Capture the cell that displays the provided text and extract its (X, Y) central coordinate. 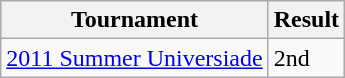
2011 Summer Universiade (134, 58)
Tournament (134, 20)
Result (306, 20)
2nd (306, 58)
